Identify which cell holds the provided text, then report its [X, Y] central coordinate. 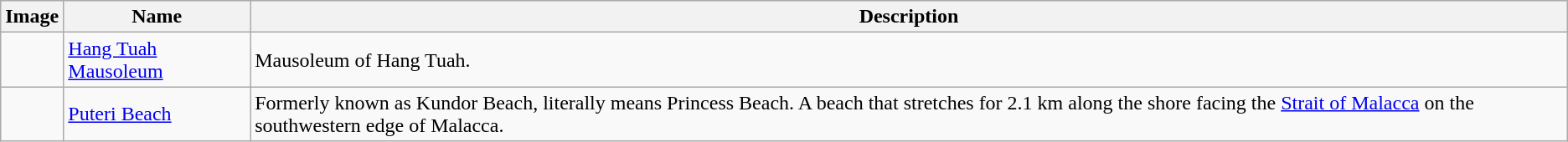
Mausoleum of Hang Tuah. [910, 60]
Description [910, 17]
Image [32, 17]
Puteri Beach [157, 114]
Name [157, 17]
Hang Tuah Mausoleum [157, 60]
